For the text-containing cell, return its midpoint in (X, Y) coordinate format. 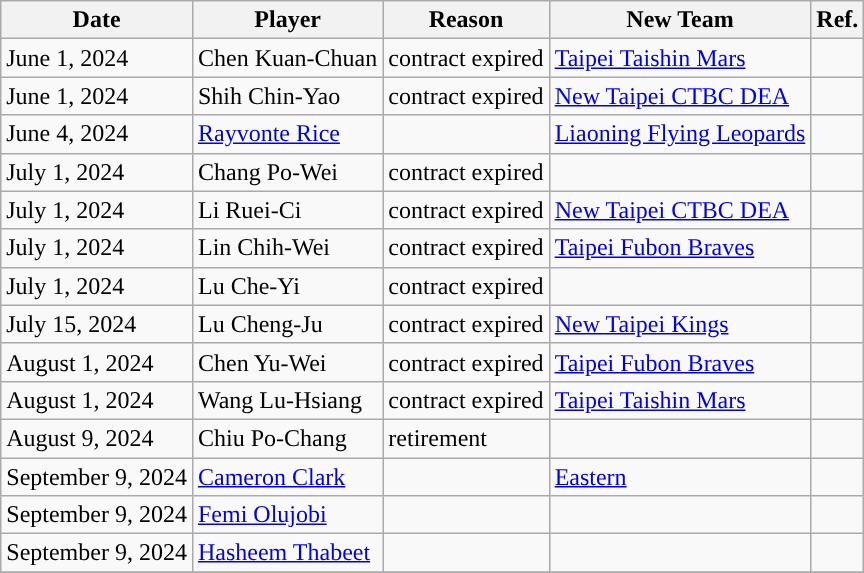
Chiu Po-Chang (287, 438)
New Taipei Kings (680, 324)
Wang Lu-Hsiang (287, 400)
Date (97, 20)
Femi Olujobi (287, 515)
Eastern (680, 477)
Hasheem Thabeet (287, 553)
Chang Po-Wei (287, 172)
Player (287, 20)
retirement (466, 438)
Chen Kuan-Chuan (287, 58)
Reason (466, 20)
Cameron Clark (287, 477)
Rayvonte Rice (287, 134)
Ref. (838, 20)
Chen Yu-Wei (287, 362)
Liaoning Flying Leopards (680, 134)
Lu Cheng-Ju (287, 324)
New Team (680, 20)
Shih Chin-Yao (287, 96)
August 9, 2024 (97, 438)
Li Ruei-Ci (287, 210)
Lu Che-Yi (287, 286)
July 15, 2024 (97, 324)
June 4, 2024 (97, 134)
Lin Chih-Wei (287, 248)
